Scan for the cell matching the given text and deliver its [X, Y] coordinate at center. 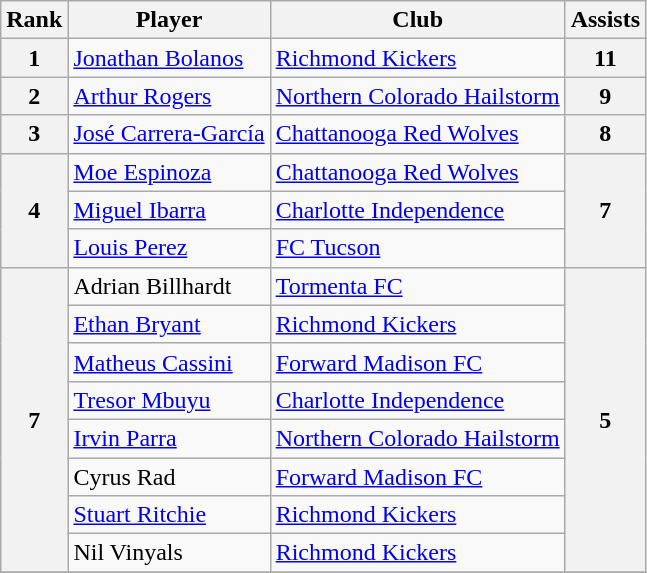
Irvin Parra [169, 438]
Louis Perez [169, 248]
9 [605, 96]
Player [169, 20]
Nil Vinyals [169, 553]
Tresor Mbuyu [169, 400]
Jonathan Bolanos [169, 58]
11 [605, 58]
Club [418, 20]
Ethan Bryant [169, 324]
Adrian Billhardt [169, 286]
3 [34, 134]
Moe Espinoza [169, 172]
8 [605, 134]
Arthur Rogers [169, 96]
Assists [605, 20]
1 [34, 58]
Cyrus Rad [169, 477]
5 [605, 419]
Stuart Ritchie [169, 515]
Rank [34, 20]
4 [34, 210]
Matheus Cassini [169, 362]
FC Tucson [418, 248]
José Carrera-García [169, 134]
2 [34, 96]
Miguel Ibarra [169, 210]
Tormenta FC [418, 286]
